Identify which cell holds the provided text, then report its [X, Y] central coordinate. 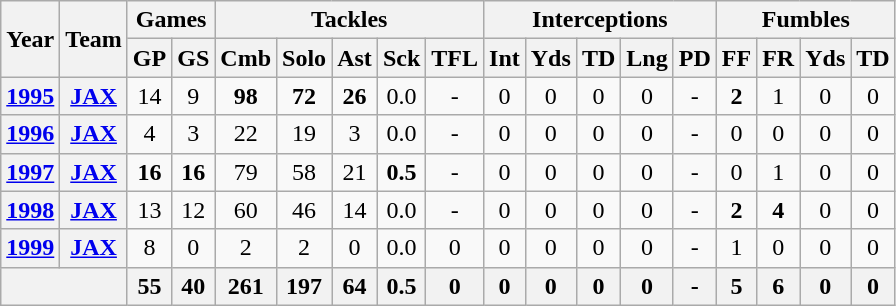
13 [149, 210]
46 [304, 210]
Tackles [350, 20]
12 [194, 210]
1997 [30, 172]
72 [304, 96]
60 [246, 210]
Fumbles [806, 20]
Games [170, 20]
79 [246, 172]
40 [194, 286]
Lng [647, 58]
FR [778, 58]
PD [694, 58]
GP [149, 58]
Interceptions [600, 20]
19 [304, 134]
1995 [30, 96]
Int [505, 58]
Cmb [246, 58]
1998 [30, 210]
26 [355, 96]
58 [304, 172]
22 [246, 134]
64 [355, 286]
Ast [355, 58]
Year [30, 39]
1996 [30, 134]
197 [304, 286]
Team [94, 39]
1999 [30, 248]
5 [736, 286]
9 [194, 96]
21 [355, 172]
55 [149, 286]
261 [246, 286]
6 [778, 286]
98 [246, 96]
Solo [304, 58]
FF [736, 58]
8 [149, 248]
Sck [401, 58]
TFL [455, 58]
GS [194, 58]
